For the text-containing cell, return its midpoint in (X, Y) coordinate format. 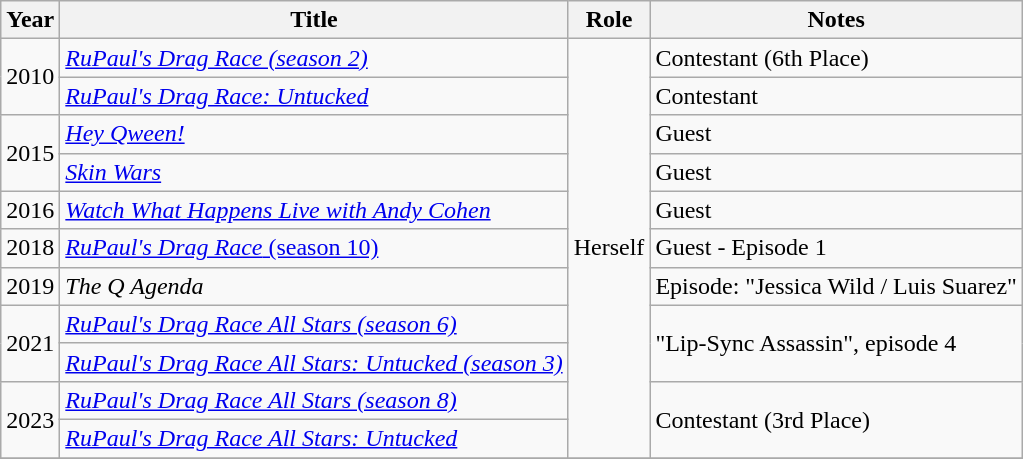
Herself (609, 248)
2019 (30, 286)
Role (609, 20)
2021 (30, 343)
2018 (30, 248)
2023 (30, 419)
RuPaul's Drag Race All Stars: Untucked (season 3) (314, 362)
RuPaul's Drag Race (season 10) (314, 248)
2016 (30, 210)
Skin Wars (314, 172)
Hey Qween! (314, 134)
2015 (30, 153)
Episode: "Jessica Wild / Luis Suarez" (836, 286)
Contestant (3rd Place) (836, 419)
Contestant (6th Place) (836, 58)
Contestant (836, 96)
Year (30, 20)
RuPaul's Drag Race All Stars (season 8) (314, 400)
The Q Agenda (314, 286)
Watch What Happens Live with Andy Cohen (314, 210)
Guest - Episode 1 (836, 248)
RuPaul's Drag Race All Stars (season 6) (314, 324)
2010 (30, 77)
RuPaul's Drag Race All Stars: Untucked (314, 438)
RuPaul's Drag Race: Untucked (314, 96)
Notes (836, 20)
"Lip-Sync Assassin", episode 4 (836, 343)
RuPaul's Drag Race (season 2) (314, 58)
Title (314, 20)
